From the cell containing the given text, extract its center point as [x, y] coordinate. 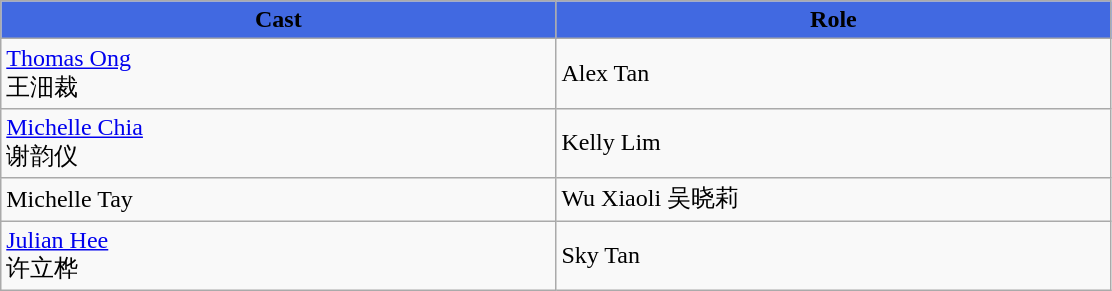
Julian Hee 许立桦 [278, 255]
Cast [278, 20]
Michelle Chia 谢韵仪 [278, 143]
Sky Tan [834, 255]
Alex Tan [834, 74]
Wu Xiaoli 吴晓莉 [834, 200]
Role [834, 20]
Michelle Tay [278, 200]
Thomas Ong 王沺裁 [278, 74]
Kelly Lim [834, 143]
